Provide the (x, y) coordinate of the cell's center where the given text is located.  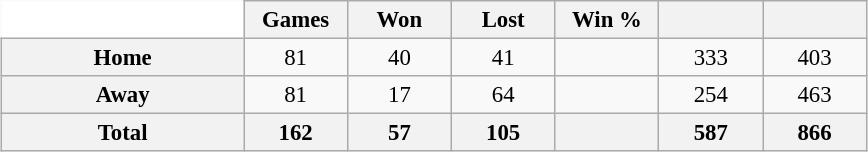
866 (815, 133)
57 (399, 133)
Away (123, 95)
333 (711, 57)
403 (815, 57)
162 (296, 133)
Win % (607, 20)
105 (503, 133)
Lost (503, 20)
17 (399, 95)
41 (503, 57)
Home (123, 57)
Games (296, 20)
463 (815, 95)
254 (711, 95)
64 (503, 95)
Total (123, 133)
40 (399, 57)
Won (399, 20)
587 (711, 133)
